Find where the given text appears and provide that cell's center as [X, Y] coordinate. 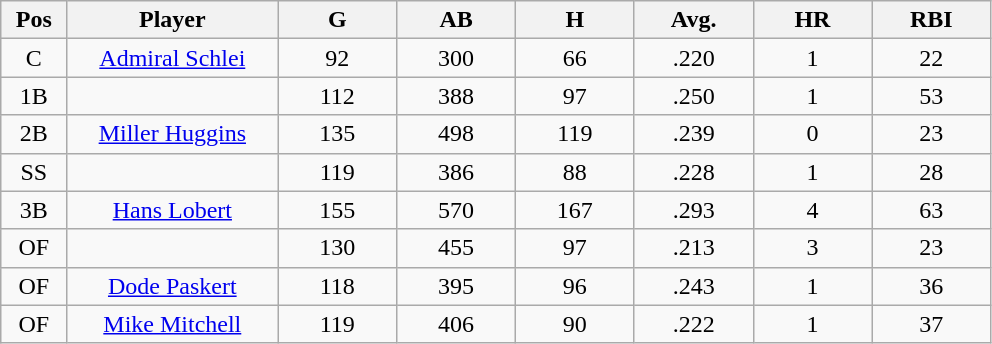
135 [338, 134]
.293 [694, 210]
28 [932, 172]
.220 [694, 58]
.213 [694, 248]
36 [932, 286]
395 [456, 286]
66 [574, 58]
130 [338, 248]
3B [34, 210]
0 [812, 134]
.239 [694, 134]
Player [172, 20]
Miller Huggins [172, 134]
37 [932, 324]
90 [574, 324]
300 [456, 58]
2B [34, 134]
455 [456, 248]
88 [574, 172]
53 [932, 96]
RBI [932, 20]
Mike Mitchell [172, 324]
Hans Lobert [172, 210]
4 [812, 210]
AB [456, 20]
63 [932, 210]
Dode Paskert [172, 286]
92 [338, 58]
C [34, 58]
SS [34, 172]
.228 [694, 172]
H [574, 20]
Admiral Schlei [172, 58]
406 [456, 324]
Avg. [694, 20]
167 [574, 210]
570 [456, 210]
386 [456, 172]
Pos [34, 20]
.250 [694, 96]
G [338, 20]
22 [932, 58]
1B [34, 96]
388 [456, 96]
3 [812, 248]
HR [812, 20]
.243 [694, 286]
.222 [694, 324]
155 [338, 210]
118 [338, 286]
498 [456, 134]
96 [574, 286]
112 [338, 96]
